Identify which cell holds the provided text, then report its [X, Y] central coordinate. 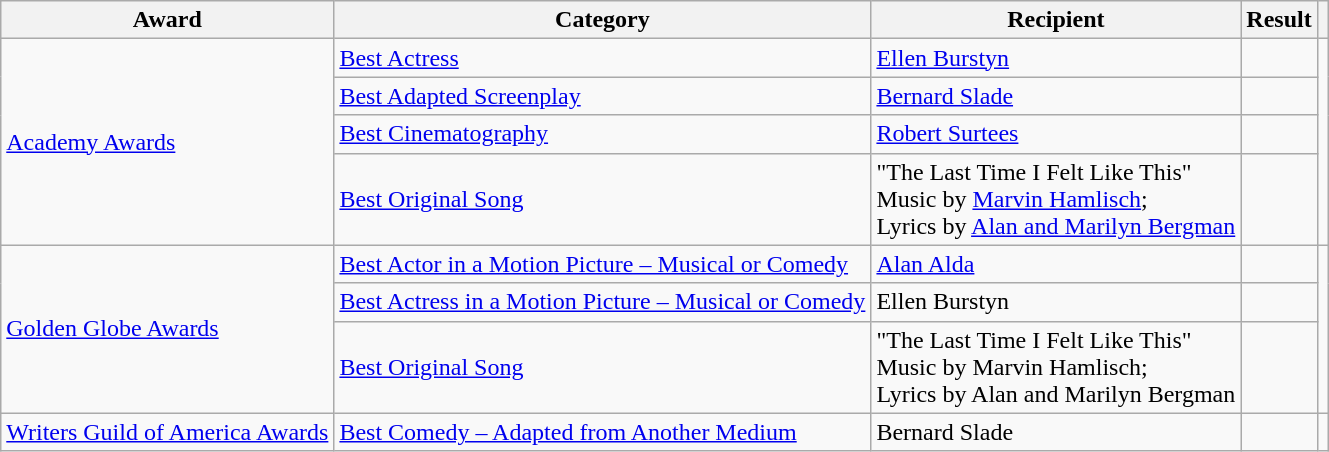
Academy Awards [168, 142]
Alan Alda [1056, 264]
Golden Globe Awards [168, 329]
Best Actress in a Motion Picture – Musical or Comedy [602, 302]
Result [1279, 20]
Best Comedy – Adapted from Another Medium [602, 432]
Best Cinematography [602, 134]
Best Adapted Screenplay [602, 96]
Robert Surtees [1056, 134]
Category [602, 20]
Award [168, 20]
Best Actor in a Motion Picture – Musical or Comedy [602, 264]
Best Actress [602, 58]
Recipient [1056, 20]
Writers Guild of America Awards [168, 432]
